Capture the cell that displays the provided text and extract its (X, Y) central coordinate. 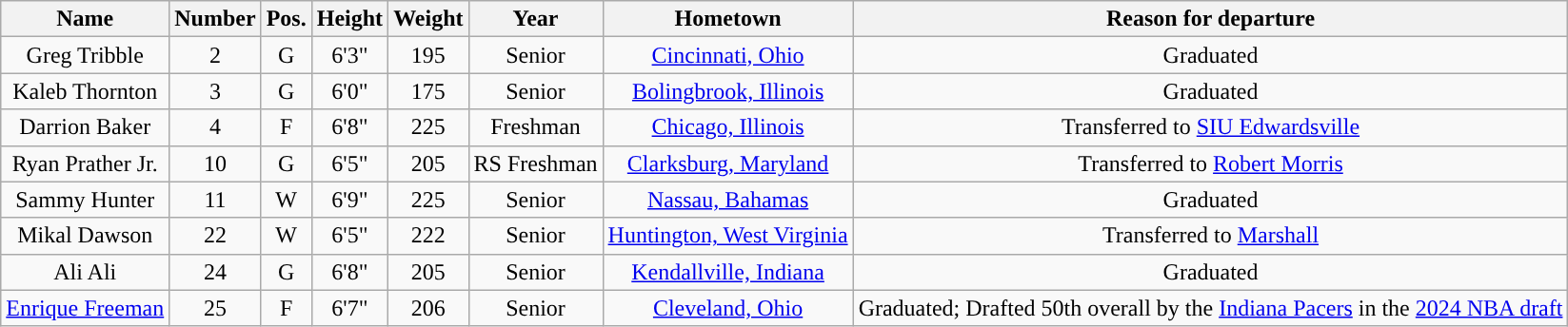
Height (349, 19)
Transferred to Robert Morris (1211, 163)
Greg Tribble (86, 55)
11 (215, 200)
Weight (428, 19)
24 (215, 272)
6'0" (349, 91)
Huntington, West Virginia (727, 236)
Transferred to Marshall (1211, 236)
2 (215, 55)
Transferred to SIU Edwardsville (1211, 127)
Reason for departure (1211, 19)
Cincinnati, Ohio (727, 55)
Graduated; Drafted 50th overall by the Indiana Pacers in the 2024 NBA draft (1211, 308)
22 (215, 236)
Kendallville, Indiana (727, 272)
Ali Ali (86, 272)
Ryan Prather Jr. (86, 163)
Darrion Baker (86, 127)
Pos. (286, 19)
6'9" (349, 200)
Year (535, 19)
6'3" (349, 55)
Sammy Hunter (86, 200)
25 (215, 308)
Nassau, Bahamas (727, 200)
Kaleb Thornton (86, 91)
Name (86, 19)
Clarksburg, Maryland (727, 163)
Number (215, 19)
175 (428, 91)
Bolingbrook, Illinois (727, 91)
10 (215, 163)
Freshman (535, 127)
222 (428, 236)
Chicago, Illinois (727, 127)
6'7" (349, 308)
RS Freshman (535, 163)
3 (215, 91)
195 (428, 55)
Hometown (727, 19)
Enrique Freeman (86, 308)
Cleveland, Ohio (727, 308)
206 (428, 308)
4 (215, 127)
Mikal Dawson (86, 236)
